Extract the [X, Y] coordinate from the center of the cell holding the provided text.  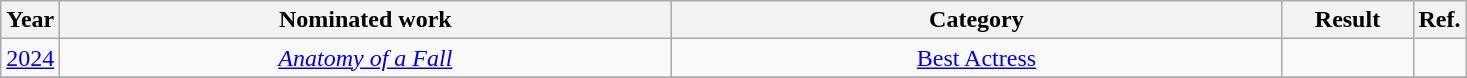
Ref. [1440, 20]
Nominated work [366, 20]
Best Actress [976, 58]
Category [976, 20]
Result [1348, 20]
Year [30, 20]
2024 [30, 58]
Anatomy of a Fall [366, 58]
